Extract the (x, y) coordinate from the center of the cell holding the provided text.  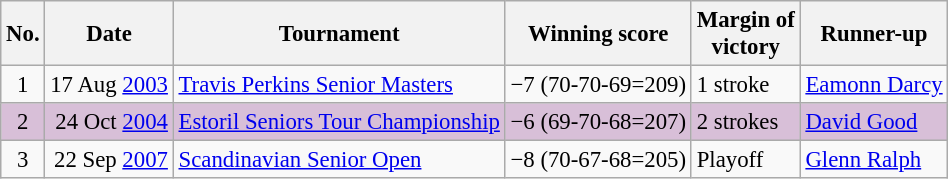
24 Oct 2004 (109, 122)
David Good (874, 122)
Scandinavian Senior Open (339, 160)
2 strokes (746, 122)
Date (109, 34)
−6 (69-70-68=207) (598, 122)
1 (23, 85)
Playoff (746, 160)
Glenn Ralph (874, 160)
Eamonn Darcy (874, 85)
No. (23, 34)
Winning score (598, 34)
Tournament (339, 34)
Margin ofvictory (746, 34)
1 stroke (746, 85)
Travis Perkins Senior Masters (339, 85)
−8 (70-67-68=205) (598, 160)
−7 (70-70-69=209) (598, 85)
Runner-up (874, 34)
17 Aug 2003 (109, 85)
2 (23, 122)
Estoril Seniors Tour Championship (339, 122)
3 (23, 160)
22 Sep 2007 (109, 160)
